Pinpoint the cell where the given text exists, returning its (x, y) midpoint coordinate. 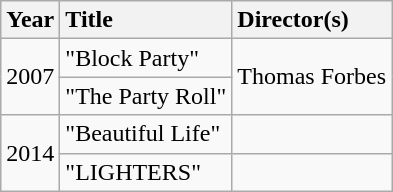
Title (146, 20)
Director(s) (312, 20)
"Block Party" (146, 58)
2007 (30, 77)
Year (30, 20)
2014 (30, 153)
Thomas Forbes (312, 77)
"LIGHTERS" (146, 172)
"The Party Roll" (146, 96)
"Beautiful Life" (146, 134)
